For the text-containing cell, return its midpoint in [x, y] coordinate format. 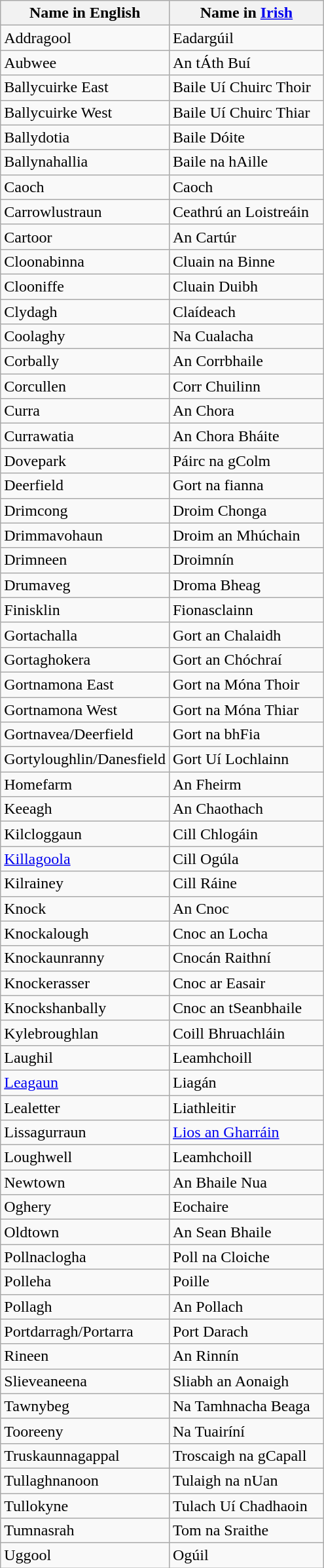
Kilcloggaun [85, 834]
Pollnaclogha [85, 1257]
Gortnavea/Deerfield [85, 735]
An Chora [246, 411]
Tullokyne [85, 1505]
Cill Ráine [246, 884]
Newtown [85, 1182]
Corcullen [85, 386]
Fionasclainn [246, 610]
Port Darach [246, 1331]
An Chora Bháite [246, 436]
Knockshanbally [85, 1008]
Pollagh [85, 1307]
Truskaunnagappal [85, 1456]
Baile Uí Chuirc Thoir [246, 88]
Gortaghokera [85, 659]
Droim Chonga [246, 510]
Deerfield [85, 486]
Tooreeny [85, 1431]
Corr Chuilinn [246, 386]
Gortnamona West [85, 709]
An Sean Bhaile [246, 1232]
Gort na Móna Thoir [246, 684]
Na Cualacha [246, 337]
Gort na fianna [246, 486]
Liagán [246, 1082]
Cartoor [85, 237]
An Rinnín [246, 1356]
Cnoc an Locha [246, 933]
Knockerasser [85, 983]
An Cnoc [246, 909]
Addragool [85, 38]
Cnoc ar Easair [246, 983]
Kylebroughlan [85, 1033]
An tÁth Buí [246, 63]
Gortyloughlin/Danesfield [85, 759]
Cluain Duibh [246, 286]
Cnoc an tSeanbhaile [246, 1008]
Gortnamona East [85, 684]
Knockalough [85, 933]
Curra [85, 411]
Clydagh [85, 312]
Troscaigh na gCapall [246, 1456]
Na Tuairíní [246, 1431]
An Cartúr [246, 237]
Laughil [85, 1058]
Homefarm [85, 784]
Portdarragh/Portarra [85, 1331]
Oldtown [85, 1232]
Loughwell [85, 1158]
Knockaunranny [85, 958]
Tawnybeg [85, 1406]
Droma Bheag [246, 585]
Baile na hAille [246, 162]
Lealetter [85, 1108]
Ceathrú an Loistreáin [246, 212]
Drimcong [85, 510]
Currawatia [85, 436]
Lios an Gharráin [246, 1133]
Coolaghy [85, 337]
Kilrainey [85, 884]
Eochaire [246, 1207]
Uggool [85, 1556]
Polleha [85, 1282]
Tulach Uí Chadhaoin [246, 1505]
Sliabh an Aonaigh [246, 1381]
Baile Dóite [246, 137]
Na Tamhnacha Beaga [246, 1406]
Leagaun [85, 1082]
Carrowlustraun [85, 212]
Baile Uí Chuirc Thiar [246, 112]
Ballynahallia [85, 162]
Keeagh [85, 809]
Dovepark [85, 461]
Finisklin [85, 610]
Eadargúil [246, 38]
Gort Uí Lochlainn [246, 759]
Corbally [85, 361]
Name in English [85, 13]
Aubwee [85, 63]
Gort an Chóchraí [246, 659]
Tom na Sraithe [246, 1531]
An Bhaile Nua [246, 1182]
Gort na bhFia [246, 735]
An Fheirm [246, 784]
Gortachalla [85, 635]
Lissagurraun [85, 1133]
Cill Ogúla [246, 859]
Cluain na Binne [246, 261]
Name in Irish [246, 13]
Tulaigh na nUan [246, 1480]
Knock [85, 909]
An Corrbhaile [246, 361]
Ogúil [246, 1556]
Ballycuirke West [85, 112]
Poille [246, 1282]
Cnocán Raithní [246, 958]
Slieveaneena [85, 1381]
Coill Bhruachláin [246, 1033]
Drimneen [85, 560]
Rineen [85, 1356]
An Chaothach [246, 809]
Poll na Cloiche [246, 1257]
Tumnasrah [85, 1531]
Clooniffe [85, 286]
Droimnín [246, 560]
Ballydotia [85, 137]
Cloonabinna [85, 261]
Ballycuirke East [85, 88]
An Pollach [246, 1307]
Drimmavohaun [85, 535]
Oghery [85, 1207]
Killagoola [85, 859]
Claídeach [246, 312]
Páirc na gColm [246, 461]
Gort na Móna Thiar [246, 709]
Cill Chlogáin [246, 834]
Tullaghnanoon [85, 1480]
Gort an Chalaidh [246, 635]
Drumaveg [85, 585]
Liathleitir [246, 1108]
Droim an Mhúchain [246, 535]
